Identify which cell holds the provided text, then report its (X, Y) central coordinate. 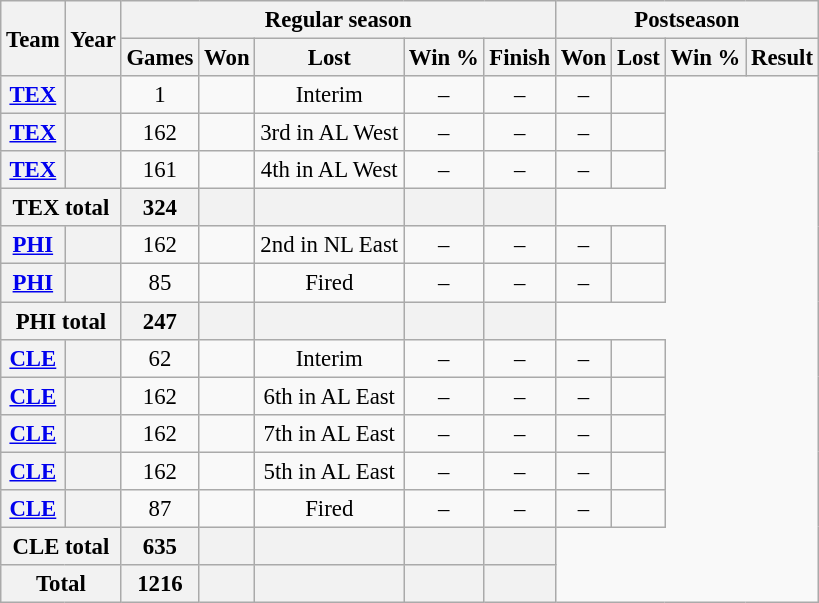
85 (160, 283)
635 (160, 546)
Finish (520, 58)
4th in AL West (330, 170)
2nd in NL East (330, 245)
CLE total (61, 546)
6th in AL East (330, 396)
Regular season (338, 20)
324 (160, 208)
161 (160, 170)
Team (33, 38)
62 (160, 358)
3rd in AL West (330, 133)
1216 (160, 584)
Year (93, 38)
PHI total (61, 321)
87 (160, 509)
Postseason (686, 20)
Total (61, 584)
Games (160, 58)
1 (160, 95)
TEX total (61, 208)
5th in AL East (330, 471)
7th in AL East (330, 433)
247 (160, 321)
Result (782, 58)
